Provide the (x, y) coordinate of the cell's center where the given text is located.  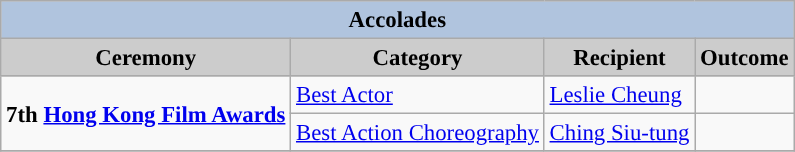
Ching Siu-tung (619, 133)
Recipient (619, 58)
Leslie Cheung (619, 95)
7th Hong Kong Film Awards (146, 114)
Category (418, 58)
Best Actor (418, 95)
Outcome (744, 58)
Best Action Choreography (418, 133)
Ceremony (146, 58)
Accolades (398, 20)
